Pinpoint the cell where the given text exists, returning its [X, Y] midpoint coordinate. 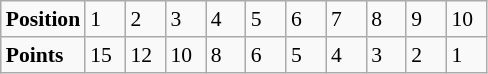
Points [43, 55]
Position [43, 19]
7 [346, 19]
9 [426, 19]
15 [105, 55]
12 [145, 55]
